Capture the cell that displays the provided text and extract its (x, y) central coordinate. 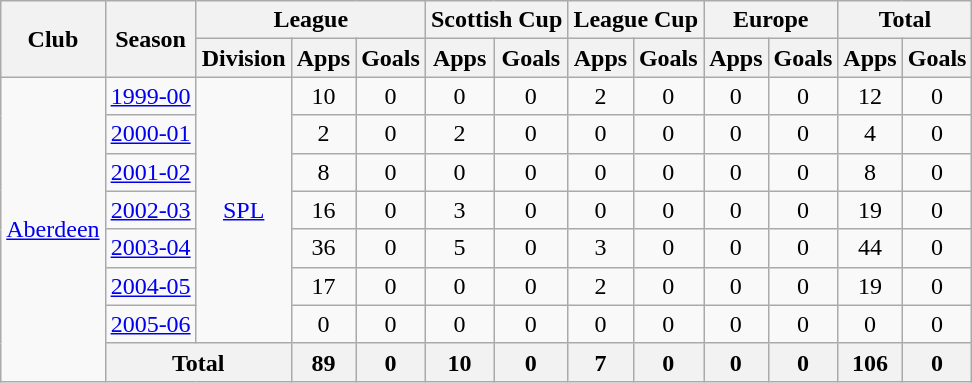
2002-03 (150, 210)
106 (870, 362)
2000-01 (150, 134)
2005-06 (150, 324)
Division (244, 58)
4 (870, 134)
League (310, 20)
16 (323, 210)
Europe (771, 20)
12 (870, 96)
2001-02 (150, 172)
89 (323, 362)
2004-05 (150, 286)
1999-00 (150, 96)
17 (323, 286)
7 (600, 362)
Scottish Cup (496, 20)
Aberdeen (53, 229)
36 (323, 248)
SPL (244, 210)
44 (870, 248)
Club (53, 39)
League Cup (636, 20)
2003-04 (150, 248)
Season (150, 39)
5 (459, 248)
